Scan for the cell matching the given text and deliver its [X, Y] coordinate at center. 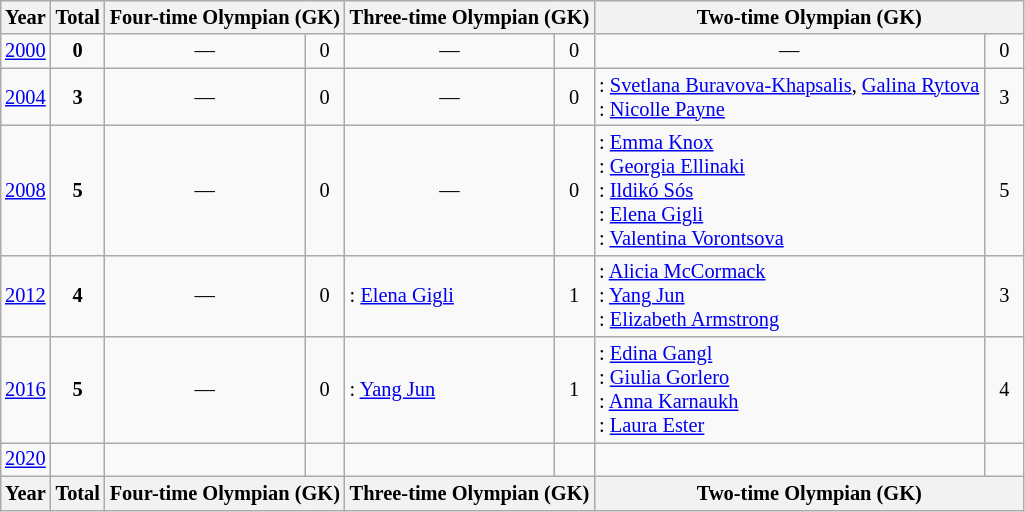
2016 [25, 390]
: Svetlana Buravova-Khapsalis, Galina Rytova: Nicolle Payne [789, 97]
: Elena Gigli [450, 296]
2012 [25, 296]
2008 [25, 190]
2004 [25, 97]
: Yang Jun [450, 390]
2000 [25, 51]
: Edina Gangl: Giulia Gorlero: Anna Karnaukh: Laura Ester [789, 390]
2020 [25, 459]
: Alicia McCormack: Yang Jun: Elizabeth Armstrong [789, 296]
: Emma Knox: Georgia Ellinaki: Ildikó Sós: Elena Gigli: Valentina Vorontsova [789, 190]
